Provide the [X, Y] coordinate of the cell's center where the given text is located.  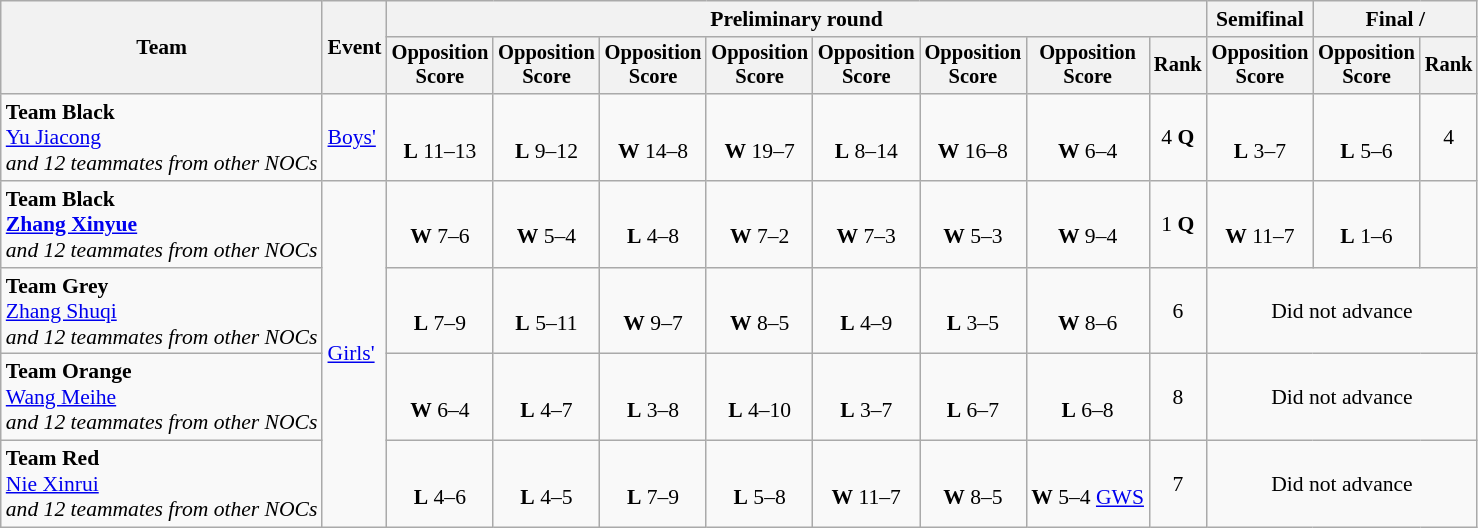
Semifinal [1260, 19]
Team [162, 48]
Preliminary round [797, 19]
L 6–7 [974, 398]
L 1–6 [1366, 224]
L 4–9 [866, 312]
W 19–7 [760, 138]
L 4–10 [760, 398]
6 [1178, 312]
W 9–4 [1088, 224]
L 5–11 [546, 312]
Team BlackZhang Xinyueand 12 teammates from other NOCs [162, 224]
W 9–7 [654, 312]
L 4–7 [546, 398]
Team BlackYu Jiacongand 12 teammates from other NOCs [162, 138]
L 9–12 [546, 138]
L 11–13 [440, 138]
W 8–6 [1088, 312]
W 7–2 [760, 224]
Team RedNie Xinruiand 12 teammates from other NOCs [162, 484]
L 4–8 [654, 224]
L 3–5 [974, 312]
7 [1178, 484]
Boys' [354, 138]
L 3–8 [654, 398]
W 7–3 [866, 224]
L 5–8 [760, 484]
4 Q [1178, 138]
L 4–5 [546, 484]
L 8–14 [866, 138]
W 16–8 [974, 138]
L 6–8 [1088, 398]
4 [1449, 138]
Team OrangeWang Meiheand 12 teammates from other NOCs [162, 398]
W 7–6 [440, 224]
L 4–6 [440, 484]
L 5–6 [1366, 138]
W 5–4 [546, 224]
Event [354, 48]
8 [1178, 398]
W 5–3 [974, 224]
Team GreyZhang Shuqiand 12 teammates from other NOCs [162, 312]
Girls' [354, 354]
W 5–4 GWS [1088, 484]
Final / [1395, 19]
W 14–8 [654, 138]
1 Q [1178, 224]
